Return [X, Y] of the center of cell containing provided text 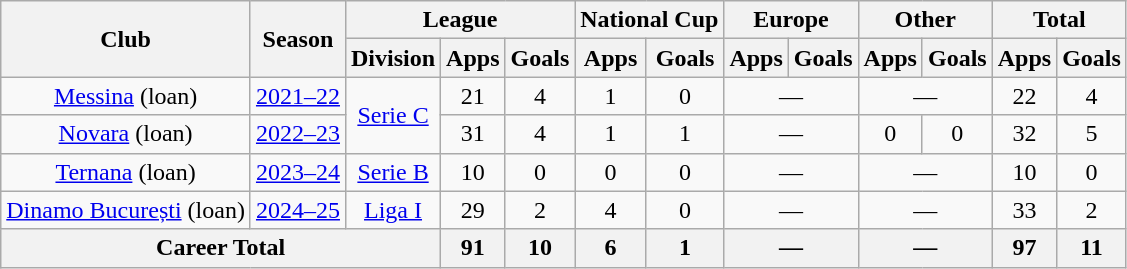
22 [1024, 96]
2023–24 [298, 172]
Season [298, 39]
Europe [791, 20]
91 [473, 248]
National Cup [650, 20]
6 [611, 248]
League [460, 20]
Novara (loan) [126, 134]
Club [126, 39]
Liga I [392, 210]
31 [473, 134]
33 [1024, 210]
21 [473, 96]
Serie B [392, 172]
Total [1059, 20]
5 [1092, 134]
29 [473, 210]
Career Total [221, 248]
Ternana (loan) [126, 172]
Messina (loan) [126, 96]
2024–25 [298, 210]
32 [1024, 134]
Serie C [392, 115]
2021–22 [298, 96]
97 [1024, 248]
Dinamo București (loan) [126, 210]
Division [392, 58]
2022–23 [298, 134]
11 [1092, 248]
Other [925, 20]
